Find where the given text appears and provide that cell's center as (X, Y) coordinate. 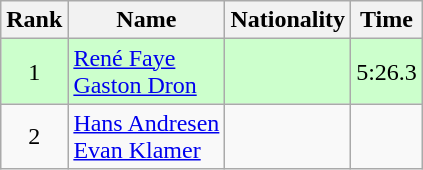
Hans AndresenEvan Klamer (146, 136)
1 (34, 72)
René FayeGaston Dron (146, 72)
Name (146, 20)
2 (34, 136)
Nationality (288, 20)
5:26.3 (387, 72)
Time (387, 20)
Rank (34, 20)
